Pinpoint the cell where the given text exists, returning its [X, Y] midpoint coordinate. 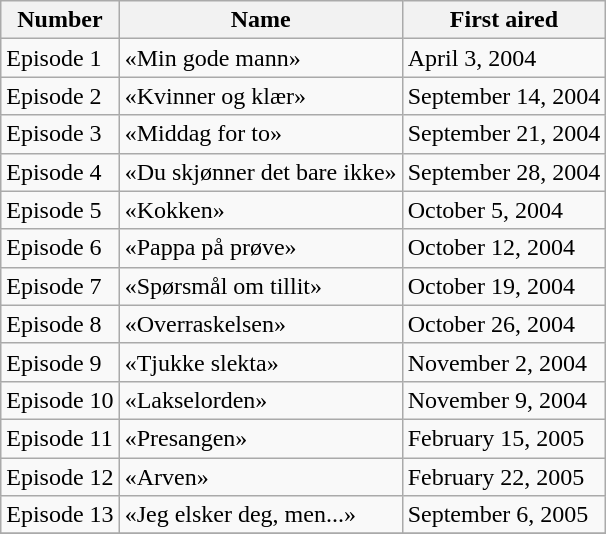
Episode 12 [60, 477]
Episode 7 [60, 286]
«Tjukke slekta» [260, 362]
Episode 13 [60, 515]
April 3, 2004 [504, 58]
February 15, 2005 [504, 438]
Episode 9 [60, 362]
«Kokken» [260, 210]
November 9, 2004 [504, 400]
September 21, 2004 [504, 134]
Episode 11 [60, 438]
October 12, 2004 [504, 248]
«Middag for to» [260, 134]
Name [260, 20]
First aired [504, 20]
Number [60, 20]
«Arven» [260, 477]
Episode 10 [60, 400]
«Pappa på prøve» [260, 248]
«Overraskelsen» [260, 324]
February 22, 2005 [504, 477]
Episode 2 [60, 96]
«Jeg elsker deg, men...» [260, 515]
«Lakselorden» [260, 400]
«Kvinner og klær» [260, 96]
September 28, 2004 [504, 172]
Episode 4 [60, 172]
Episode 3 [60, 134]
Episode 1 [60, 58]
Episode 5 [60, 210]
October 19, 2004 [504, 286]
«Presangen» [260, 438]
September 14, 2004 [504, 96]
«Du skjønner det bare ikke» [260, 172]
«Spørsmål om tillit» [260, 286]
September 6, 2005 [504, 515]
Episode 8 [60, 324]
November 2, 2004 [504, 362]
October 26, 2004 [504, 324]
«Min gode mann» [260, 58]
Episode 6 [60, 248]
October 5, 2004 [504, 210]
